Provide the [X, Y] coordinate of the cell's center where the given text is located.  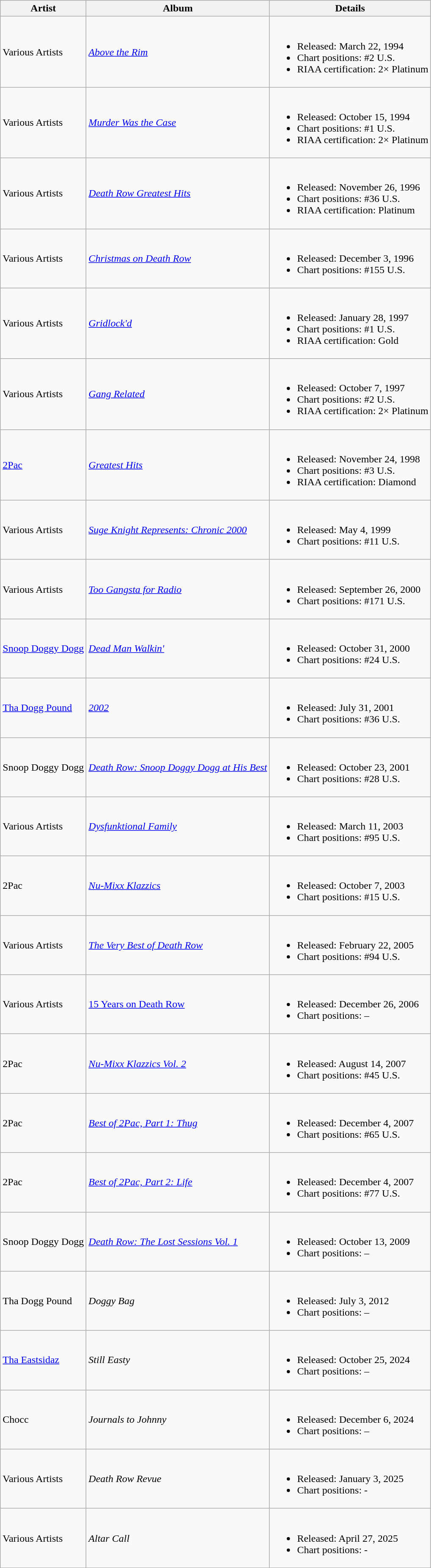
Released: May 4, 1999Chart positions: #11 U.S. [350, 530]
Released: July 31, 2001Chart positions: #36 U.S. [350, 708]
Nu-Mixx Klazzics Vol. 2 [178, 1064]
Released: October 31, 2000Chart positions: #24 U.S. [350, 648]
Released: September 26, 2000Chart positions: #171 U.S. [350, 589]
Released: December 4, 2007Chart positions: #77 U.S. [350, 1182]
Released: August 14, 2007Chart positions: #45 U.S. [350, 1064]
Nu-Mixx Klazzics [178, 886]
Released: January 3, 2025Chart positions: - [350, 1479]
2002 [178, 708]
Released: March 22, 1994Chart positions: #2 U.S.RIAA certification: 2× Platinum [350, 52]
Best of 2Pac, Part 1: Thug [178, 1123]
Above the Rim [178, 52]
Released: October 15, 1994Chart positions: #1 U.S.RIAA certification: 2× Platinum [350, 123]
Gridlock'd [178, 324]
Released: March 11, 2003Chart positions: #95 U.S. [350, 827]
Greatest Hits [178, 465]
Death Row Revue [178, 1479]
Released: October 7, 2003Chart positions: #15 U.S. [350, 886]
Doggy Bag [178, 1301]
Details [350, 8]
Murder Was the Case [178, 123]
Artist [43, 8]
Released: December 26, 2006Chart positions: – [350, 1004]
Christmas on Death Row [178, 258]
Still Easty [178, 1360]
Gang Related [178, 394]
Released: October 7, 1997Chart positions: #2 U.S.RIAA certification: 2× Platinum [350, 394]
Released: July 3, 2012Chart positions: – [350, 1301]
Suge Knight Represents: Chronic 2000 [178, 530]
15 Years on Death Row [178, 1004]
Released: December 3, 1996Chart positions: #155 U.S. [350, 258]
Released: February 22, 2005Chart positions: #94 U.S. [350, 945]
Released: October 25, 2024Chart positions: – [350, 1360]
Released: December 6, 2024Chart positions: – [350, 1419]
Death Row: Snoop Doggy Dogg at His Best [178, 767]
Released: October 13, 2009Chart positions: – [350, 1242]
Released: November 24, 1998Chart positions: #3 U.S.RIAA certification: Diamond [350, 465]
Album [178, 8]
Released: January 28, 1997Chart positions: #1 U.S.RIAA certification: Gold [350, 324]
Dead Man Walkin' [178, 648]
Death Row Greatest Hits [178, 193]
Released: April 27, 2025Chart positions: - [350, 1538]
Released: December 4, 2007Chart positions: #65 U.S. [350, 1123]
Released: October 23, 2001Chart positions: #28 U.S. [350, 767]
Tha Eastsidaz [43, 1360]
Too Gangsta for Radio [178, 589]
The Very Best of Death Row [178, 945]
Death Row: The Lost Sessions Vol. 1 [178, 1242]
Released: November 26, 1996Chart positions: #36 U.S.RIAA certification: Platinum [350, 193]
Altar Call [178, 1538]
Chocc [43, 1419]
Dysfunktional Family [178, 827]
Journals to Johnny [178, 1419]
Best of 2Pac, Part 2: Life [178, 1182]
